Detect which cell encompasses the target text, then output its [x, y] center coordinate. 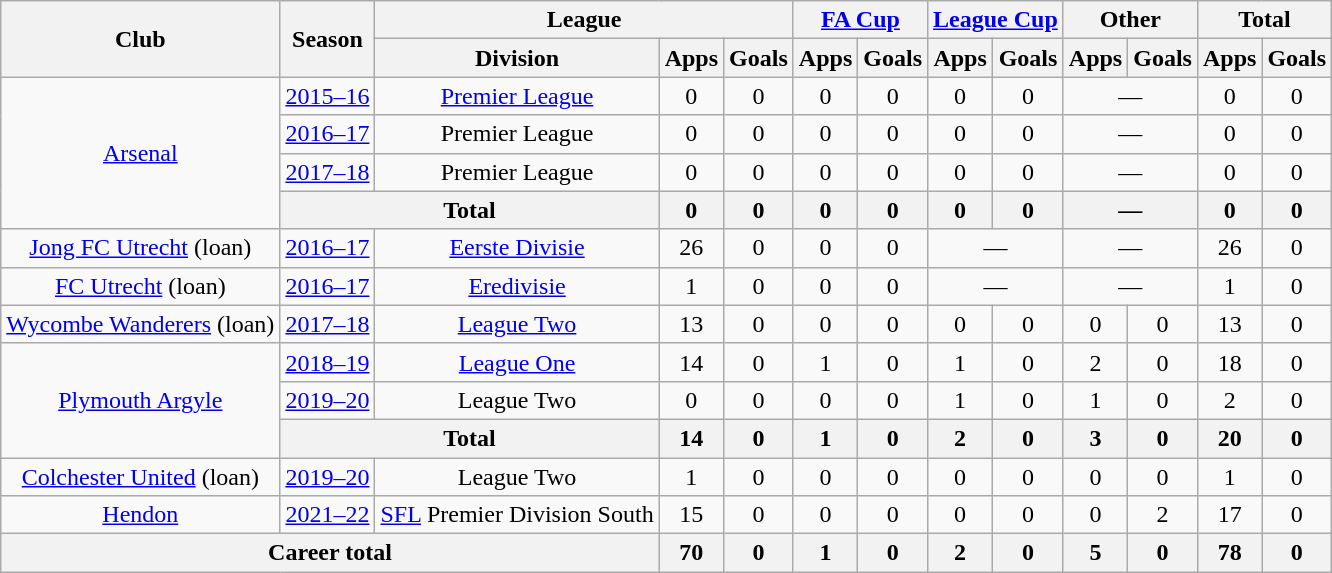
Colchester United (loan) [140, 477]
Other [1130, 20]
Arsenal [140, 153]
Division [517, 58]
15 [691, 515]
FC Utrecht (loan) [140, 286]
Plymouth Argyle [140, 400]
70 [691, 553]
Career total [330, 553]
18 [1229, 362]
5 [1095, 553]
Wycombe Wanderers (loan) [140, 324]
League [584, 20]
League One [517, 362]
20 [1229, 438]
Jong FC Utrecht (loan) [140, 248]
Eredivisie [517, 286]
3 [1095, 438]
SFL Premier Division South [517, 515]
Hendon [140, 515]
2021–22 [328, 515]
Eerste Divisie [517, 248]
Season [328, 39]
Club [140, 39]
17 [1229, 515]
League Cup [996, 20]
78 [1229, 553]
2018–19 [328, 362]
2015–16 [328, 96]
FA Cup [860, 20]
